Capture the cell that displays the provided text and extract its (X, Y) central coordinate. 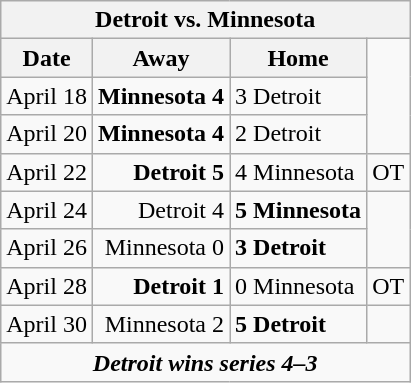
April 22 (47, 172)
April 24 (47, 210)
April 18 (47, 96)
Date (47, 58)
April 28 (47, 286)
Detroit vs. Minnesota (206, 20)
Detroit 4 (160, 210)
Away (160, 58)
April 20 (47, 134)
April 30 (47, 324)
Detroit 1 (160, 286)
Detroit wins series 4–3 (206, 362)
Detroit 5 (160, 172)
Home (298, 58)
4 Minnesota (298, 172)
0 Minnesota (298, 286)
2 Detroit (298, 134)
5 Detroit (298, 324)
Minnesota 2 (160, 324)
5 Minnesota (298, 210)
Minnesota 0 (160, 248)
April 26 (47, 248)
